Output the [x, y] coordinate of the center of the cell containing the given text.  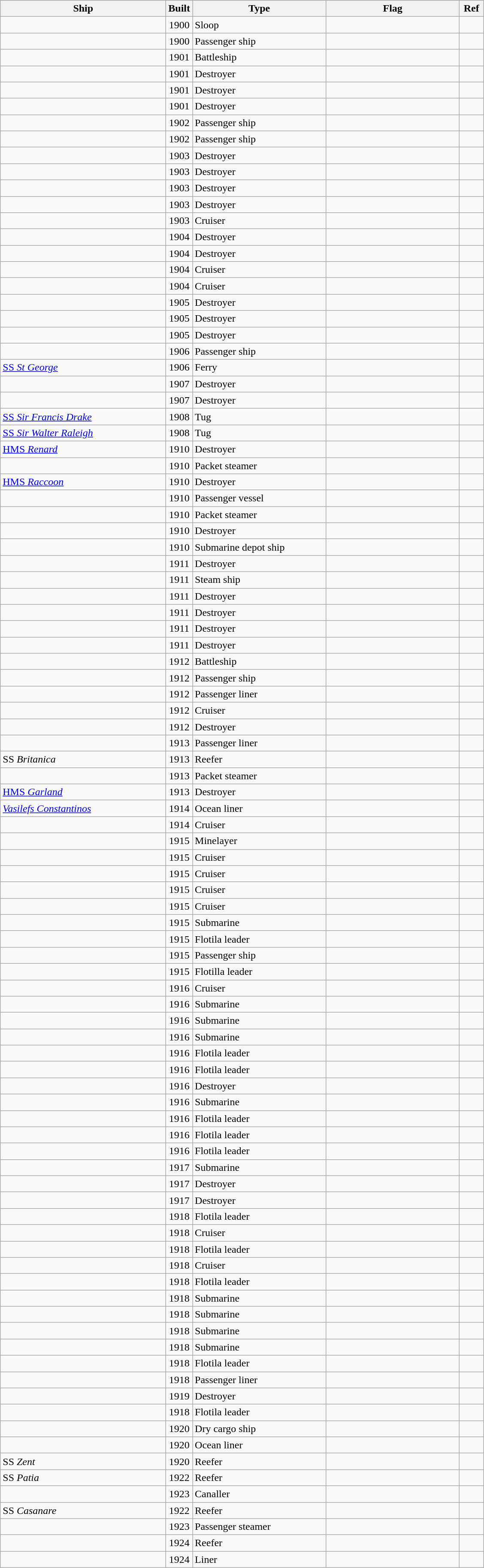
Ferry [259, 368]
SS Sir Walter Raleigh [83, 433]
Flotilla leader [259, 971]
SS St George [83, 368]
SS Britanica [83, 760]
SS Sir Francis Drake [83, 416]
Liner [259, 1559]
HMS Raccoon [83, 482]
Ref [472, 9]
SS Zent [83, 1461]
Submarine depot ship [259, 547]
Canaller [259, 1494]
Type [259, 9]
HMS Renard [83, 449]
SS Casanare [83, 1510]
1919 [179, 1396]
Dry cargo ship [259, 1429]
Vasilefs Constantinos [83, 808]
Passenger steamer [259, 1527]
Steam ship [259, 580]
Ship [83, 9]
SS Patia [83, 1478]
Sloop [259, 25]
HMS Garland [83, 792]
Built [179, 9]
Flag [393, 9]
Passenger vessel [259, 498]
Minelayer [259, 841]
